For the text-containing cell, return its midpoint in [x, y] coordinate format. 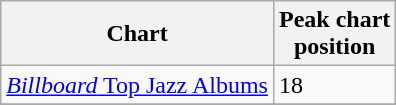
Chart [138, 34]
18 [334, 85]
Peak chartposition [334, 34]
Billboard Top Jazz Albums [138, 85]
